Detect which cell encompasses the target text, then output its [X, Y] center coordinate. 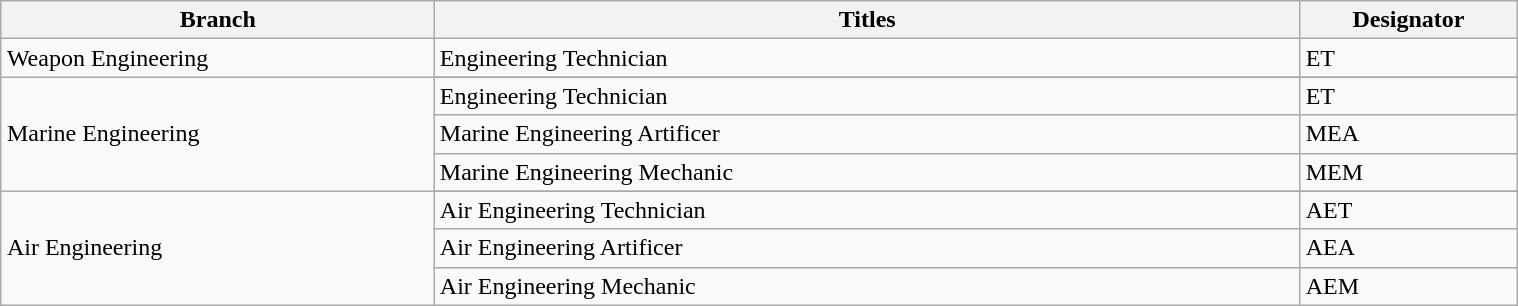
Air Engineering Artificer [867, 248]
MEA [1408, 134]
MEM [1408, 172]
Marine Engineering Artificer [867, 134]
AET [1408, 210]
Designator [1408, 20]
Branch [218, 20]
Air Engineering [218, 248]
Weapon Engineering [218, 58]
AEM [1408, 286]
Air Engineering Technician [867, 210]
AEA [1408, 248]
Marine Engineering Mechanic [867, 172]
Titles [867, 20]
Marine Engineering [218, 134]
Air Engineering Mechanic [867, 286]
